Provide the [x, y] coordinate of the cell's center where the given text is located.  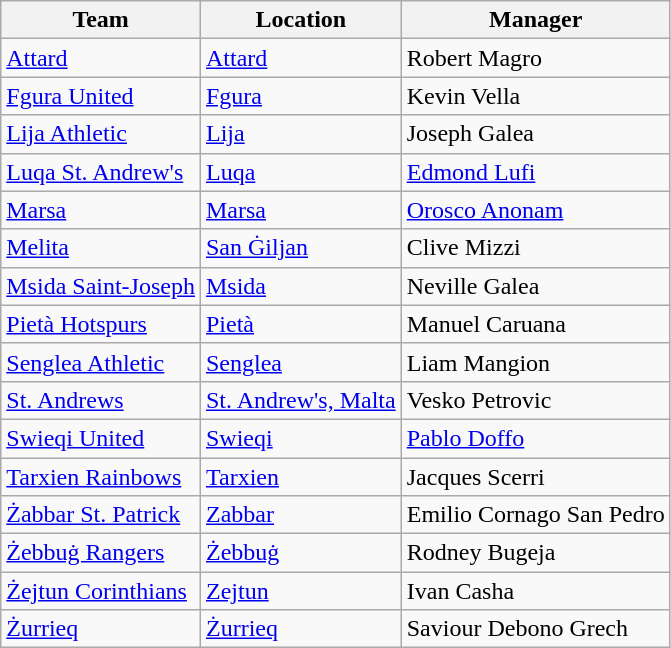
Senglea [300, 362]
Edmond Lufi [536, 172]
Robert Magro [536, 58]
Orosco Anonam [536, 210]
Swieqi [300, 438]
Team [101, 20]
Pietà [300, 324]
Msida [300, 286]
Rodney Bugeja [536, 553]
Vesko Petrovic [536, 400]
Lija [300, 134]
Luqa [300, 172]
Neville Galea [536, 286]
Manuel Caruana [536, 324]
Liam Mangion [536, 362]
Zejtun [300, 591]
St. Andrew's, Malta [300, 400]
Fgura [300, 96]
Melita [101, 248]
Tarxien Rainbows [101, 477]
Senglea Athletic [101, 362]
Lija Athletic [101, 134]
Emilio Cornago San Pedro [536, 515]
Ivan Casha [536, 591]
Location [300, 20]
Jacques Scerri [536, 477]
Tarxien [300, 477]
Saviour Debono Grech [536, 629]
Clive Mizzi [536, 248]
Żejtun Corinthians [101, 591]
Msida Saint-Joseph [101, 286]
Swieqi United [101, 438]
St. Andrews [101, 400]
San Ġiljan [300, 248]
Żabbar St. Patrick [101, 515]
Joseph Galea [536, 134]
Pablo Doffo [536, 438]
Luqa St. Andrew's [101, 172]
Pietà Hotspurs [101, 324]
Zabbar [300, 515]
Manager [536, 20]
Żebbuġ [300, 553]
Kevin Vella [536, 96]
Fgura United [101, 96]
Żebbuġ Rangers [101, 553]
